Search for the cell housing the specified text and yield its [x, y] center coordinate. 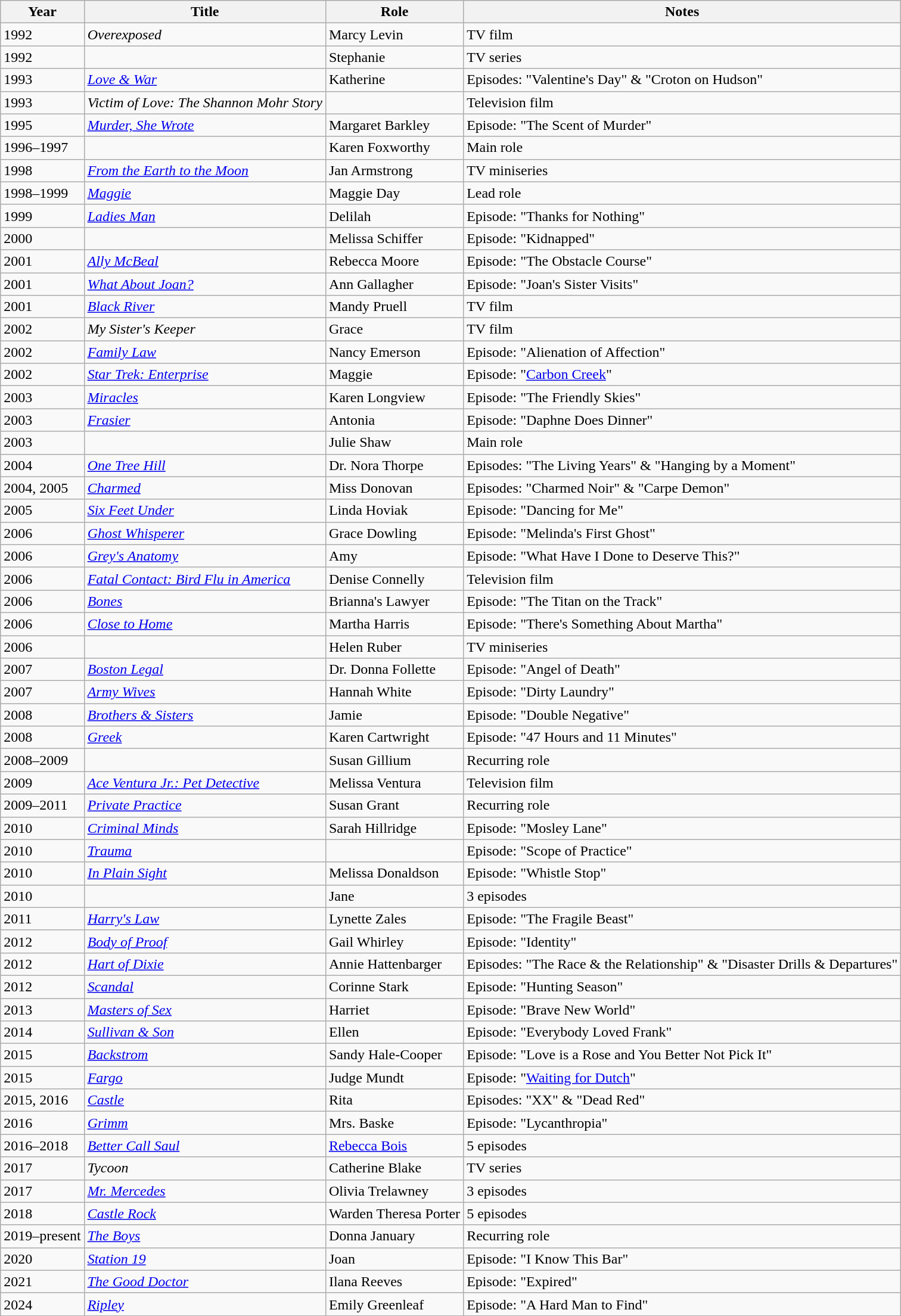
Station 19 [205, 1259]
Mrs. Baske [394, 1123]
Star Trek: Enterprise [205, 375]
One Tree Hill [205, 465]
Episodes: "Charmed Noir" & "Carpe Demon" [682, 488]
Melissa Schiffer [394, 238]
Episodes: "Valentine's Day" & "Croton on Hudson" [682, 80]
Episode: "What Have I Done to Deserve This?" [682, 556]
2019–present [42, 1236]
Scandal [205, 987]
Hannah White [394, 692]
2009–2011 [42, 805]
Greek [205, 738]
Sandy Hale-Cooper [394, 1055]
Episode: "The Obstacle Course" [682, 261]
Army Wives [205, 692]
Joan [394, 1259]
Katherine [394, 80]
Ghost Whisperer [205, 533]
Dr. Nora Thorpe [394, 465]
Episode: "Identity" [682, 941]
Linda Hoviak [394, 511]
Criminal Minds [205, 828]
Episodes: "The Race & the Relationship" & "Disaster Drills & Departures" [682, 964]
Ellen [394, 1032]
Annie Hattenbarger [394, 964]
Amy [394, 556]
Tycoon [205, 1168]
My Sister's Keeper [205, 329]
Jane [394, 896]
Rita [394, 1100]
Warden Theresa Porter [394, 1214]
Grey's Anatomy [205, 556]
Episode: "Love is a Rose and You Better Not Pick It" [682, 1055]
2018 [42, 1214]
In Plain Sight [205, 873]
2005 [42, 511]
Jamie [394, 715]
Episode: "The Titan on the Track" [682, 601]
Trauma [205, 851]
Nancy Emerson [394, 352]
Emily Greenleaf [394, 1304]
2021 [42, 1281]
Brothers & Sisters [205, 715]
Year [42, 12]
Judge Mundt [394, 1078]
Melissa Ventura [394, 783]
Catherine Blake [394, 1168]
Karen Longview [394, 397]
Backstrom [205, 1055]
Episode: "Mosley Lane" [682, 828]
Episode: "Melinda's First Ghost" [682, 533]
Bones [205, 601]
Close to Home [205, 624]
Denise Connelly [394, 578]
2016–2018 [42, 1146]
1998–1999 [42, 193]
Body of Proof [205, 941]
Episode: "Angel of Death" [682, 670]
Episode: "The Fragile Beast" [682, 919]
Six Feet Under [205, 511]
Karen Cartwright [394, 738]
Castle [205, 1100]
Fatal Contact: Bird Flu in America [205, 578]
Margaret Barkley [394, 125]
From the Earth to the Moon [205, 170]
Episode: "I Know This Bar" [682, 1259]
Hart of Dixie [205, 964]
Frasier [205, 420]
2004, 2005 [42, 488]
Ally McBeal [205, 261]
1995 [42, 125]
Masters of Sex [205, 1010]
Episode: "Carbon Creek" [682, 375]
Episode: "The Scent of Murder" [682, 125]
Episode: "Thanks for Nothing" [682, 216]
Gail Whirley [394, 941]
Notes [682, 12]
2020 [42, 1259]
Episode: "Everybody Loved Frank" [682, 1032]
Title [205, 12]
Marcy Levin [394, 35]
Lynette Zales [394, 919]
Episode: "Dirty Laundry" [682, 692]
Episode: "Alienation of Affection" [682, 352]
Private Practice [205, 805]
Better Call Saul [205, 1146]
Helen Ruber [394, 646]
Black River [205, 307]
2024 [42, 1304]
Episode: "There's Something About Martha" [682, 624]
Miss Donovan [394, 488]
Episode: "A Hard Man to Find" [682, 1304]
2015, 2016 [42, 1100]
Miracles [205, 397]
Olivia Trelawney [394, 1191]
Fargo [205, 1078]
Episode: "Kidnapped" [682, 238]
Ace Ventura Jr.: Pet Detective [205, 783]
Harriet [394, 1010]
Charmed [205, 488]
Episode: "The Friendly Skies" [682, 397]
Susan Gillium [394, 760]
2008–2009 [42, 760]
Melissa Donaldson [394, 873]
2014 [42, 1032]
Dr. Donna Follette [394, 670]
1998 [42, 170]
2000 [42, 238]
Maggie Day [394, 193]
Boston Legal [205, 670]
2004 [42, 465]
Rebecca Moore [394, 261]
Episode: "47 Hours and 11 Minutes" [682, 738]
2016 [42, 1123]
Martha Harris [394, 624]
Mr. Mercedes [205, 1191]
Sarah Hillridge [394, 828]
Corinne Stark [394, 987]
Ann Gallagher [394, 284]
Lead role [682, 193]
Brianna's Lawyer [394, 601]
Grace [394, 329]
2011 [42, 919]
Episode: "Daphne Does Dinner" [682, 420]
1999 [42, 216]
Family Law [205, 352]
2013 [42, 1010]
Episode: "Joan's Sister Visits" [682, 284]
Sullivan & Son [205, 1032]
Ilana Reeves [394, 1281]
Karen Foxworthy [394, 148]
Castle Rock [205, 1214]
Ripley [205, 1304]
Episode: "Waiting for Dutch" [682, 1078]
Victim of Love: The Shannon Mohr Story [205, 102]
Episodes: "The Living Years" & "Hanging by a Moment" [682, 465]
Love & War [205, 80]
Episode: "Hunting Season" [682, 987]
Rebecca Bois [394, 1146]
What About Joan? [205, 284]
Episode: "Whistle Stop" [682, 873]
Episode: "Expired" [682, 1281]
Ladies Man [205, 216]
Mandy Pruell [394, 307]
1996–1997 [42, 148]
Episode: "Scope of Practice" [682, 851]
Grimm [205, 1123]
Episode: "Brave New World" [682, 1010]
Episode: "Lycanthropia" [682, 1123]
Overexposed [205, 35]
Antonia [394, 420]
Episode: "Double Negative" [682, 715]
Stephanie [394, 57]
The Boys [205, 1236]
Role [394, 12]
Grace Dowling [394, 533]
Murder, She Wrote [205, 125]
Harry's Law [205, 919]
Julie Shaw [394, 443]
Susan Grant [394, 805]
Jan Armstrong [394, 170]
Episodes: "XX" & "Dead Red" [682, 1100]
2009 [42, 783]
Episode: "Dancing for Me" [682, 511]
The Good Doctor [205, 1281]
Delilah [394, 216]
Donna January [394, 1236]
